Provide the (x, y) coordinate of the cell's center where the given text is located.  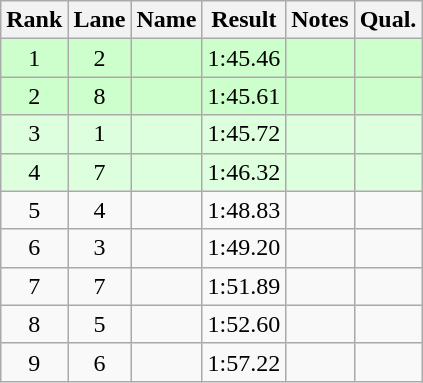
Result (244, 20)
1:45.61 (244, 96)
1:57.22 (244, 362)
1:52.60 (244, 324)
1:45.72 (244, 134)
Notes (320, 20)
1:49.20 (244, 248)
1:46.32 (244, 172)
1:51.89 (244, 286)
1:48.83 (244, 210)
Lane (100, 20)
Qual. (388, 20)
1:45.46 (244, 58)
Rank (34, 20)
9 (34, 362)
Name (166, 20)
